For the text-containing cell, return its midpoint in (x, y) coordinate format. 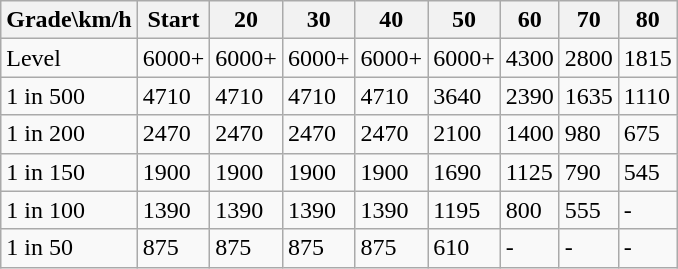
1110 (648, 96)
1 in 100 (69, 210)
1635 (588, 96)
2800 (588, 58)
675 (648, 134)
1195 (464, 210)
Level (69, 58)
790 (588, 172)
80 (648, 20)
1 in 50 (69, 248)
Grade\km/h (69, 20)
1690 (464, 172)
1125 (530, 172)
50 (464, 20)
Start (174, 20)
20 (246, 20)
800 (530, 210)
610 (464, 248)
3640 (464, 96)
2390 (530, 96)
545 (648, 172)
60 (530, 20)
555 (588, 210)
1815 (648, 58)
1 in 200 (69, 134)
1 in 500 (69, 96)
1 in 150 (69, 172)
980 (588, 134)
30 (318, 20)
70 (588, 20)
4300 (530, 58)
40 (392, 20)
2100 (464, 134)
1400 (530, 134)
